Extract the [x, y] coordinate from the center of the cell holding the provided text.  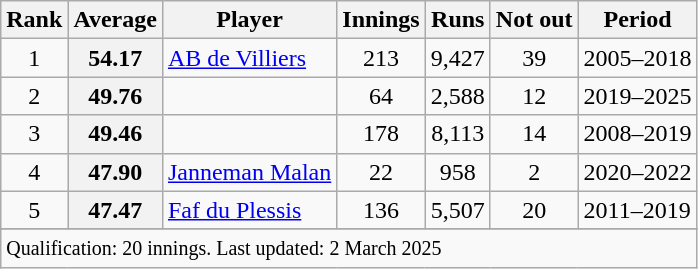
Innings [381, 20]
54.17 [116, 58]
1 [34, 58]
213 [381, 58]
AB de Villiers [249, 58]
Runs [458, 20]
Qualification: 20 innings. Last updated: 2 March 2025 [349, 248]
20 [534, 210]
2011–2019 [638, 210]
Period [638, 20]
49.76 [116, 96]
39 [534, 58]
5 [34, 210]
4 [34, 172]
2,588 [458, 96]
2008–2019 [638, 134]
5,507 [458, 210]
47.90 [116, 172]
2019–2025 [638, 96]
14 [534, 134]
49.46 [116, 134]
22 [381, 172]
136 [381, 210]
Rank [34, 20]
2005–2018 [638, 58]
958 [458, 172]
64 [381, 96]
178 [381, 134]
12 [534, 96]
2020–2022 [638, 172]
Player [249, 20]
47.47 [116, 210]
9,427 [458, 58]
3 [34, 134]
Faf du Plessis [249, 210]
Average [116, 20]
8,113 [458, 134]
Not out [534, 20]
Janneman Malan [249, 172]
